Identify which cell holds the provided text, then report its (x, y) central coordinate. 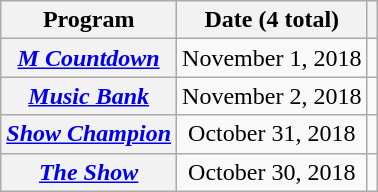
Show Champion (89, 134)
The Show (89, 172)
October 31, 2018 (272, 134)
November 1, 2018 (272, 58)
Music Bank (89, 96)
M Countdown (89, 58)
November 2, 2018 (272, 96)
Program (89, 20)
Date (4 total) (272, 20)
October 30, 2018 (272, 172)
